Search for the cell housing the specified text and yield its (x, y) center coordinate. 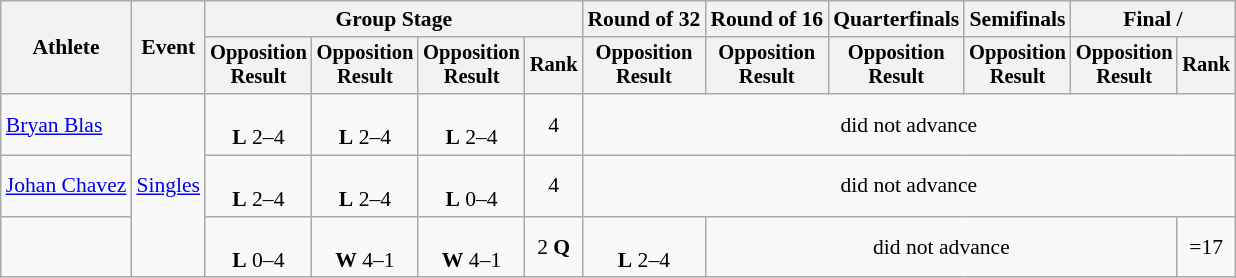
Group Stage (394, 19)
Semifinals (1018, 19)
Singles (168, 186)
Event (168, 48)
=17 (1206, 248)
Round of 16 (766, 19)
Round of 32 (644, 19)
Johan Chavez (66, 186)
Final / (1153, 19)
Athlete (66, 48)
2 Q (554, 248)
Bryan Blas (66, 124)
Quarterfinals (896, 19)
